Search for the cell housing the specified text and yield its (x, y) center coordinate. 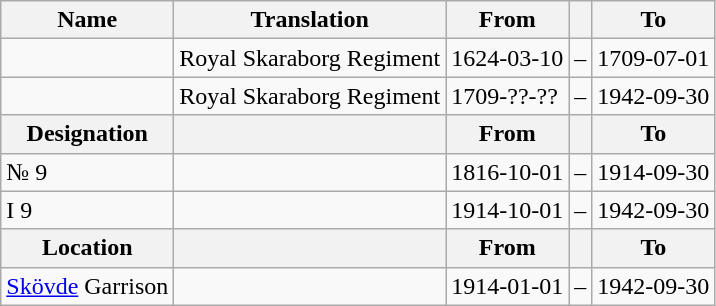
1914-10-01 (508, 210)
1914-01-01 (508, 286)
1709-??-?? (508, 96)
1816-10-01 (508, 172)
1624-03-10 (508, 58)
1709-07-01 (654, 58)
I 9 (88, 210)
Translation (310, 20)
Designation (88, 134)
1914-09-30 (654, 172)
Location (88, 248)
Name (88, 20)
№ 9 (88, 172)
Skövde Garrison (88, 286)
